Output the [x, y] coordinate of the center of the cell containing the given text.  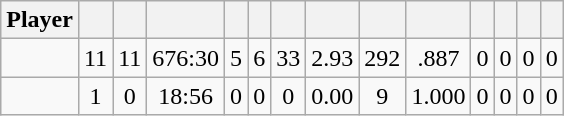
292 [382, 58]
18:56 [186, 96]
0.00 [332, 96]
Player [40, 20]
.887 [438, 58]
1.000 [438, 96]
33 [288, 58]
6 [260, 58]
1 [95, 96]
9 [382, 96]
676:30 [186, 58]
2.93 [332, 58]
5 [236, 58]
